Extract the [X, Y] coordinate from the center of the cell holding the provided text.  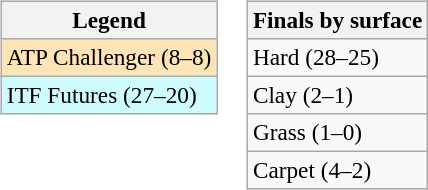
Legend [108, 20]
Grass (1–0) [337, 133]
ATP Challenger (8–8) [108, 57]
Finals by surface [337, 20]
ITF Futures (27–20) [108, 95]
Hard (28–25) [337, 57]
Carpet (4–2) [337, 171]
Clay (2–1) [337, 95]
